Extract the [x, y] coordinate from the center of the cell holding the provided text.  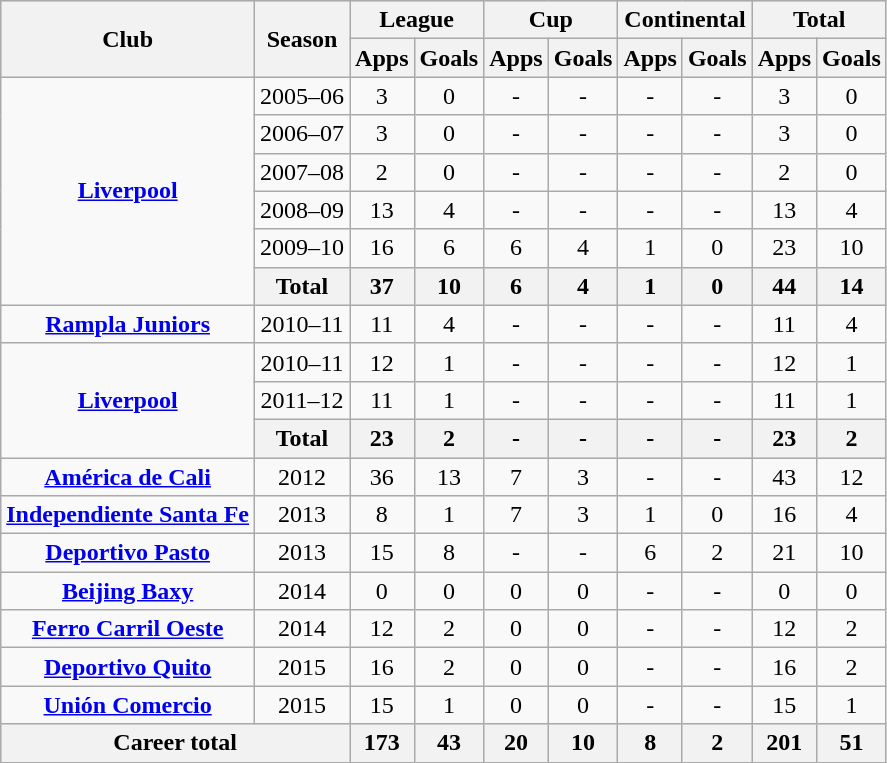
21 [784, 553]
Club [128, 39]
201 [784, 743]
2011–12 [302, 400]
36 [382, 477]
Beijing Baxy [128, 591]
League [417, 20]
51 [852, 743]
Career total [176, 743]
Independiente Santa Fe [128, 515]
Unión Comercio [128, 705]
América de Cali [128, 477]
37 [382, 286]
2005–06 [302, 96]
Continental [685, 20]
Deportivo Pasto [128, 553]
Rampla Juniors [128, 324]
Cup [551, 20]
Season [302, 39]
173 [382, 743]
20 [516, 743]
Ferro Carril Oeste [128, 629]
2008–09 [302, 210]
14 [852, 286]
44 [784, 286]
2007–08 [302, 172]
2012 [302, 477]
2009–10 [302, 248]
Deportivo Quito [128, 667]
2006–07 [302, 134]
